For the text-containing cell, return its midpoint in [X, Y] coordinate format. 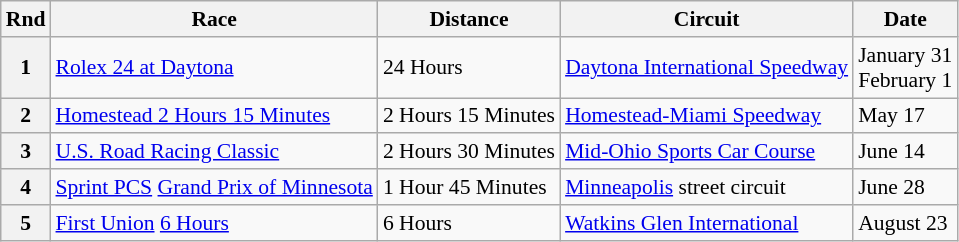
2 Hours 15 Minutes [469, 116]
Watkins Glen International [706, 223]
2 [26, 116]
August 23 [905, 223]
Rnd [26, 19]
Circuit [706, 19]
Homestead-Miami Speedway [706, 116]
May 17 [905, 116]
Sprint PCS Grand Prix of Minnesota [214, 187]
Distance [469, 19]
Homestead 2 Hours 15 Minutes [214, 116]
2 Hours 30 Minutes [469, 152]
U.S. Road Racing Classic [214, 152]
Minneapolis street circuit [706, 187]
24 Hours [469, 68]
First Union 6 Hours [214, 223]
January 31February 1 [905, 68]
June 28 [905, 187]
4 [26, 187]
Rolex 24 at Daytona [214, 68]
3 [26, 152]
1 [26, 68]
June 14 [905, 152]
Race [214, 19]
6 Hours [469, 223]
1 Hour 45 Minutes [469, 187]
Daytona International Speedway [706, 68]
Mid-Ohio Sports Car Course [706, 152]
5 [26, 223]
Date [905, 19]
